Extract the (X, Y) coordinate from the center of the cell holding the provided text.  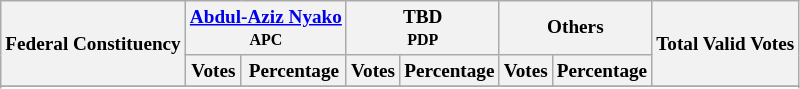
Others (576, 28)
Total Valid Votes (726, 44)
Federal Constituency (94, 44)
Abdul-Aziz NyakoAPC (266, 28)
TBDPDP (422, 28)
